Identify which cell holds the provided text, then report its [x, y] central coordinate. 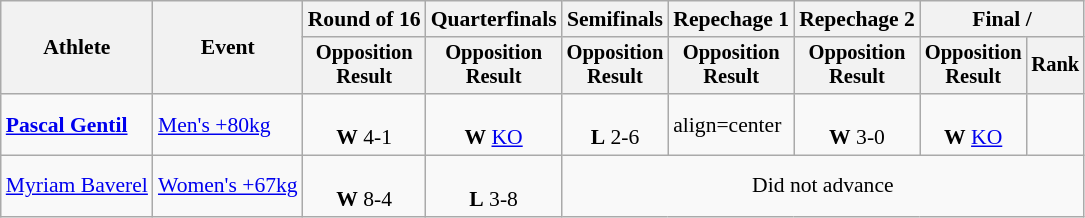
W 4-1 [364, 124]
W 3-0 [857, 124]
Did not advance [823, 186]
Repechage 2 [857, 19]
Rank [1055, 66]
Event [228, 48]
align=center [731, 124]
Semifinals [616, 19]
W 8-4 [364, 186]
Women's +67kg [228, 186]
Myriam Baverel [77, 186]
Repechage 1 [731, 19]
Men's +80kg [228, 124]
L 2-6 [616, 124]
L 3-8 [494, 186]
Round of 16 [364, 19]
Pascal Gentil [77, 124]
Final / [1002, 19]
Quarterfinals [494, 19]
Athlete [77, 48]
